Determine the [X, Y] coordinate at the center of the cell enclosing the given text.  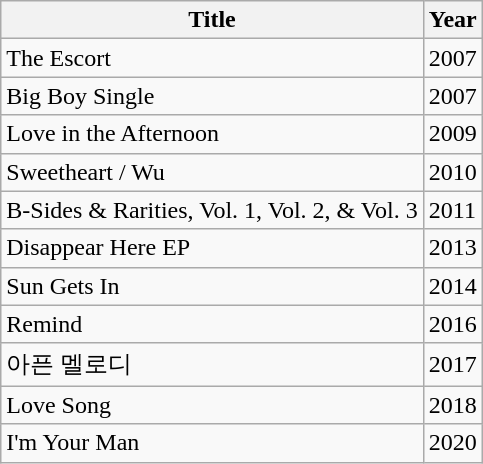
2020 [452, 443]
아픈 멜로디 [212, 364]
Remind [212, 324]
Sun Gets In [212, 286]
B-Sides & Rarities, Vol. 1, Vol. 2, & Vol. 3 [212, 210]
Love in the Afternoon [212, 134]
Big Boy Single [212, 96]
2018 [452, 405]
2014 [452, 286]
Year [452, 20]
Title [212, 20]
Love Song [212, 405]
2016 [452, 324]
2017 [452, 364]
2009 [452, 134]
I'm Your Man [212, 443]
2010 [452, 172]
The Escort [212, 58]
Sweetheart / Wu [212, 172]
2011 [452, 210]
Disappear Here EP [212, 248]
2013 [452, 248]
